Determine the [X, Y] coordinate at the center of the cell enclosing the given text.  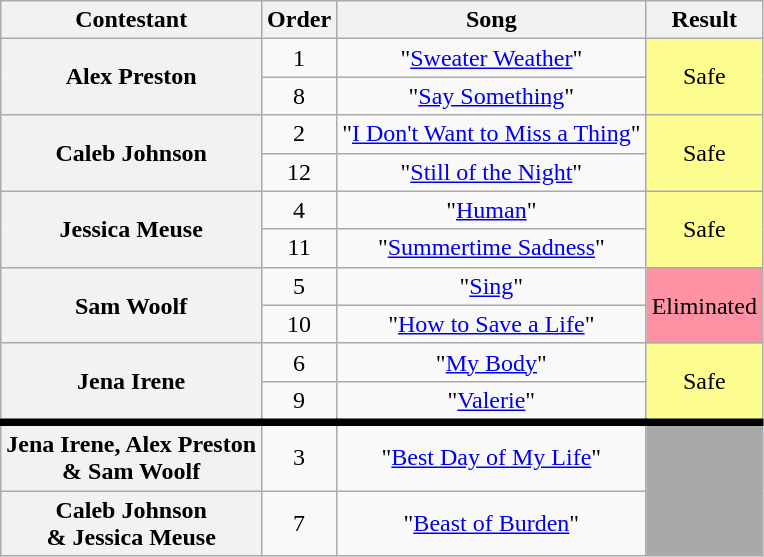
Result [704, 20]
Jena Irene, Alex Preston& Sam Woolf [132, 456]
"Beast of Burden" [492, 522]
4 [300, 210]
8 [300, 96]
"Best Day of My Life" [492, 456]
Song [492, 20]
Jena Irene [132, 382]
"Sweater Weather" [492, 58]
3 [300, 456]
Alex Preston [132, 77]
Contestant [132, 20]
"I Don't Want to Miss a Thing" [492, 134]
5 [300, 286]
"Valerie" [492, 402]
"Human" [492, 210]
Caleb Johnson& Jessica Meuse [132, 522]
"Sing" [492, 286]
"How to Save a Life" [492, 324]
10 [300, 324]
2 [300, 134]
Jessica Meuse [132, 229]
"Summertime Sadness" [492, 248]
Eliminated [704, 305]
Caleb Johnson [132, 153]
11 [300, 248]
"My Body" [492, 362]
"Say Something" [492, 96]
1 [300, 58]
7 [300, 522]
Sam Woolf [132, 305]
Order [300, 20]
12 [300, 172]
9 [300, 402]
"Still of the Night" [492, 172]
6 [300, 362]
